Search for the cell housing the specified text and yield its [x, y] center coordinate. 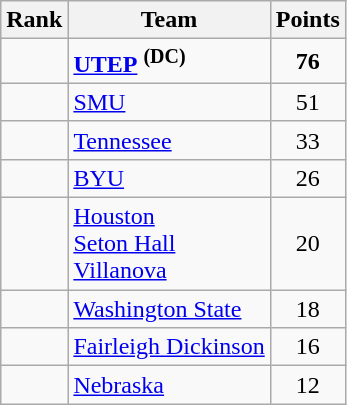
18 [308, 309]
51 [308, 102]
Rank [34, 20]
33 [308, 140]
12 [308, 385]
BYU [169, 178]
Nebraska [169, 385]
UTEP (DC) [169, 62]
Points [308, 20]
HoustonSeton HallVillanova [169, 244]
Tennessee [169, 140]
20 [308, 244]
16 [308, 347]
Fairleigh Dickinson [169, 347]
Team [169, 20]
SMU [169, 102]
26 [308, 178]
76 [308, 62]
Washington State [169, 309]
